Provide the [x, y] coordinate of the cell's center where the given text is located.  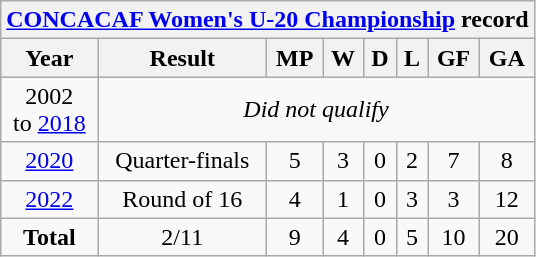
Did not qualify [316, 110]
GF [454, 58]
2/11 [182, 237]
7 [454, 161]
Total [50, 237]
D [380, 58]
L [412, 58]
MP [295, 58]
2022 [50, 199]
Round of 16 [182, 199]
CONCACAF Women's U-20 Championship record [268, 20]
2002to 2018 [50, 110]
12 [506, 199]
W [344, 58]
8 [506, 161]
10 [454, 237]
20 [506, 237]
9 [295, 237]
2 [412, 161]
2020 [50, 161]
Result [182, 58]
GA [506, 58]
1 [344, 199]
Year [50, 58]
Quarter-finals [182, 161]
